Determine the (X, Y) coordinate at the center of the cell enclosing the given text.  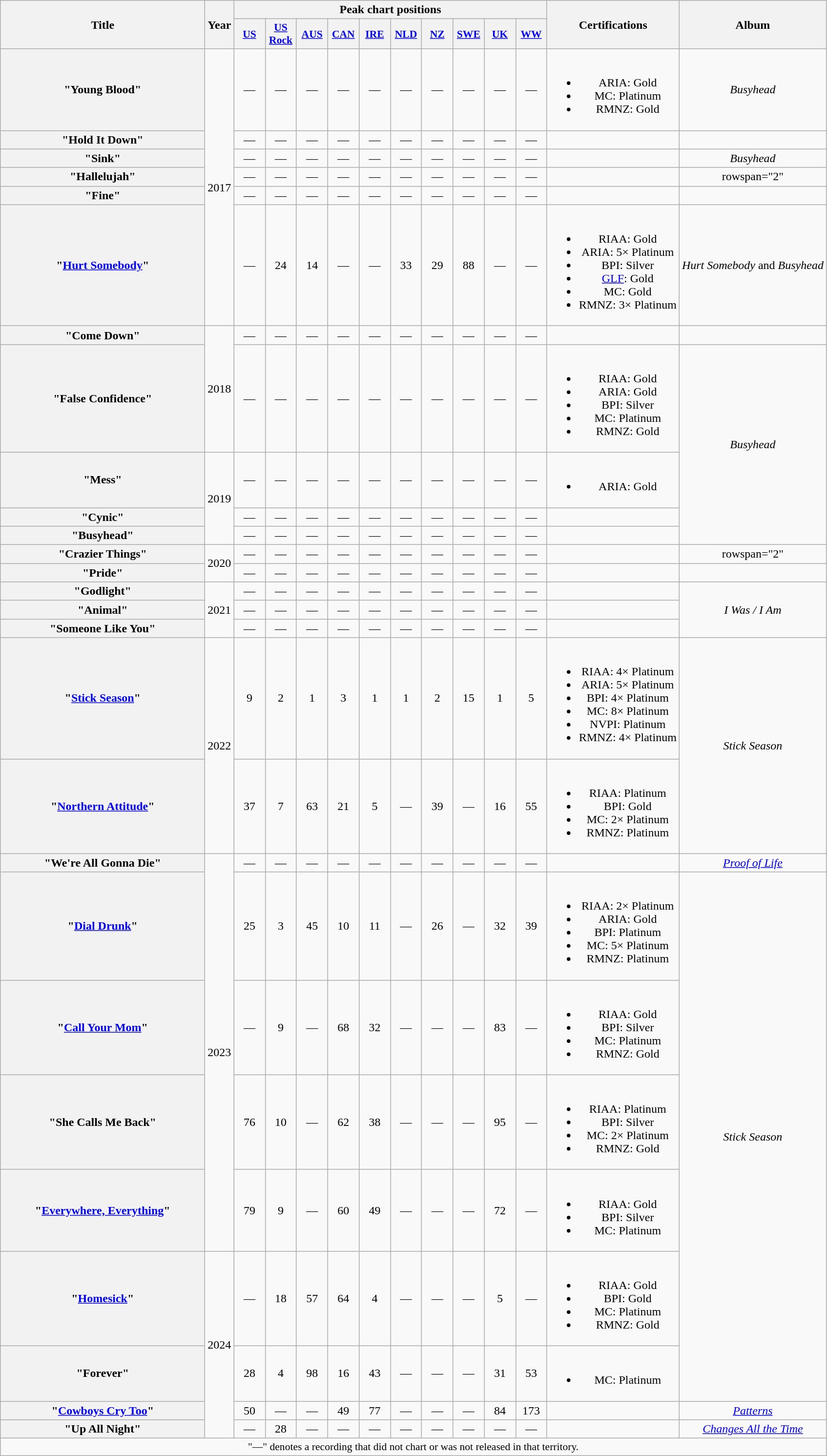
45 (312, 926)
MC: Platinum (613, 1373)
RIAA: 2× PlatinumARIA: GoldBPI: PlatinumMC: 5× PlatinumRMNZ: Platinum (613, 926)
"Godlight" (103, 591)
"Call Your Mom" (103, 1027)
57 (312, 1298)
84 (500, 1411)
2021 (220, 610)
18 (281, 1298)
"Pride" (103, 573)
RIAA: GoldARIA: 5× PlatinumBPI: SilverGLF: GoldMC: GoldRMNZ: 3× Platinum (613, 265)
"Hold It Down" (103, 140)
68 (343, 1027)
"Come Down" (103, 335)
88 (469, 265)
"Someone Like You" (103, 628)
"Everywhere, Everything" (103, 1210)
I Was / I Am (753, 610)
11 (374, 926)
14 (312, 265)
CAN (343, 34)
RIAA: GoldBPI: SilverMC: Platinum (613, 1210)
SWE (469, 34)
83 (500, 1027)
55 (531, 806)
RIAA: GoldBPI: GoldMC: PlatinumRMNZ: Gold (613, 1298)
"False Confidence" (103, 398)
63 (312, 806)
7 (281, 806)
2020 (220, 563)
RIAA: PlatinumBPI: GoldMC: 2× PlatinumRMNZ: Platinum (613, 806)
US (249, 34)
72 (500, 1210)
ARIA: Gold (613, 479)
"Hurt Somebody" (103, 265)
Proof of Life (753, 863)
"Busyhead" (103, 536)
60 (343, 1210)
77 (374, 1411)
AUS (312, 34)
2017 (220, 187)
2019 (220, 498)
25 (249, 926)
RIAA: 4× PlatinumARIA: 5× PlatinumBPI: 4× PlatinumMC: 8× PlatinumNVPI: PlatinumRMNZ: 4× Platinum (613, 698)
"Up All Night" (103, 1429)
"She Calls Me Back" (103, 1122)
Changes All the Time (753, 1429)
NZ (437, 34)
"Dial Drunk" (103, 926)
29 (437, 265)
21 (343, 806)
76 (249, 1122)
64 (343, 1298)
31 (500, 1373)
53 (531, 1373)
WW (531, 34)
62 (343, 1122)
173 (531, 1411)
Year (220, 24)
43 (374, 1373)
98 (312, 1373)
ARIA: GoldMC: PlatinumRMNZ: Gold (613, 90)
UK (500, 34)
RIAA: GoldARIA: GoldBPI: SilverMC: PlatinumRMNZ: Gold (613, 398)
"Fine" (103, 195)
33 (406, 265)
Patterns (753, 1411)
"Forever" (103, 1373)
"Hallelujah" (103, 177)
Hurt Somebody and Busyhead (753, 265)
Certifications (613, 24)
2018 (220, 389)
2024 (220, 1345)
USRock (281, 34)
50 (249, 1411)
"Stick Season" (103, 698)
Peak chart positions (391, 10)
"Homesick" (103, 1298)
NLD (406, 34)
24 (281, 265)
95 (500, 1122)
"Animal" (103, 610)
RIAA: PlatinumBPI: SilverMC: 2× PlatinumRMNZ: Gold (613, 1122)
"Mess" (103, 479)
26 (437, 926)
"Crazier Things" (103, 554)
IRE (374, 34)
79 (249, 1210)
"Cowboys Cry Too" (103, 1411)
Album (753, 24)
"Sink" (103, 158)
"Young Blood" (103, 90)
38 (374, 1122)
"We're All Gonna Die" (103, 863)
2023 (220, 1052)
"—" denotes a recording that did not chart or was not released in that territory. (413, 1447)
RIAA: GoldBPI: SilverMC: PlatinumRMNZ: Gold (613, 1027)
Title (103, 24)
37 (249, 806)
15 (469, 698)
"Northern Attitude" (103, 806)
"Cynic" (103, 517)
2022 (220, 746)
